Output the (x, y) coordinate of the center of the cell containing the given text.  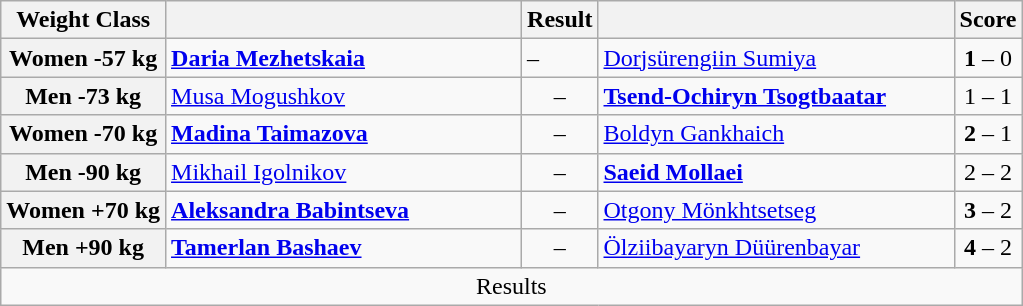
Tamerlan Bashaev (344, 248)
Score (988, 20)
2 – 2 (988, 172)
2 – 1 (988, 134)
Madina Taimazova (344, 134)
Men -73 kg (84, 96)
Daria Mezhetskaia (344, 58)
Women -57 kg (84, 58)
1 – 1 (988, 96)
Women +70 kg (84, 210)
Ölziibayaryn Düürenbayar (776, 248)
Otgony Mönkhtsetseg (776, 210)
Mikhail Igolnikov (344, 172)
Weight Class (84, 20)
Result (560, 20)
Boldyn Gankhaich (776, 134)
Saeid Mollaei (776, 172)
Men -90 kg (84, 172)
Men +90 kg (84, 248)
Women -70 kg (84, 134)
Aleksandra Babintseva (344, 210)
Musa Mogushkov (344, 96)
Dorjsürengiin Sumiya (776, 58)
1 – 0 (988, 58)
4 – 2 (988, 248)
Results (512, 286)
Tsend-Ochiryn Tsogtbaatar (776, 96)
3 – 2 (988, 210)
